Find where the given text appears and provide that cell's center as (x, y) coordinate. 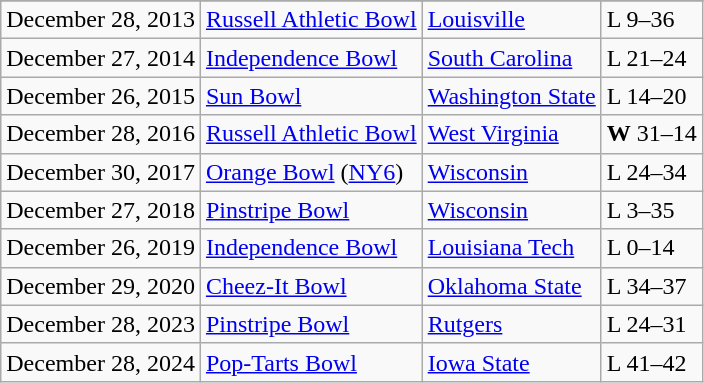
December 28, 2013 (101, 20)
L 3–35 (652, 210)
South Carolina (512, 58)
L 0–14 (652, 248)
December 28, 2023 (101, 324)
W 31–14 (652, 134)
Iowa State (512, 362)
December 26, 2015 (101, 96)
Oklahoma State (512, 286)
December 30, 2017 (101, 172)
Sun Bowl (311, 96)
Pop-Tarts Bowl (311, 362)
December 28, 2024 (101, 362)
Louisville (512, 20)
L 9–36 (652, 20)
L 21–24 (652, 58)
West Virginia (512, 134)
L 14–20 (652, 96)
L 34–37 (652, 286)
December 26, 2019 (101, 248)
Louisiana Tech (512, 248)
Orange Bowl (NY6) (311, 172)
L 24–31 (652, 324)
Cheez-It Bowl (311, 286)
L 24–34 (652, 172)
Rutgers (512, 324)
L 41–42 (652, 362)
December 27, 2014 (101, 58)
December 29, 2020 (101, 286)
December 27, 2018 (101, 210)
Washington State (512, 96)
December 28, 2016 (101, 134)
